Determine the (X, Y) coordinate at the center of the cell enclosing the given text.  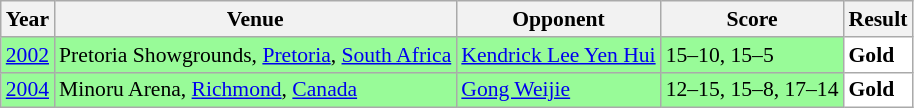
Minoru Arena, Richmond, Canada (255, 90)
2004 (28, 90)
Result (878, 19)
Pretoria Showgrounds, Pretoria, South Africa (255, 55)
Score (752, 19)
Gong Weijie (558, 90)
Opponent (558, 19)
12–15, 15–8, 17–14 (752, 90)
Kendrick Lee Yen Hui (558, 55)
2002 (28, 55)
15–10, 15–5 (752, 55)
Year (28, 19)
Venue (255, 19)
